Find where the given text appears and provide that cell's center as (X, Y) coordinate. 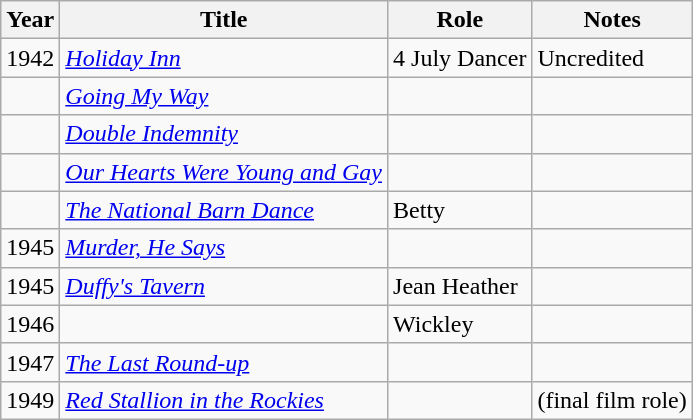
Going My Way (224, 96)
The National Barn Dance (224, 210)
Wickley (460, 324)
Duffy's Tavern (224, 286)
Jean Heather (460, 286)
Red Stallion in the Rockies (224, 400)
The Last Round-up (224, 362)
4 July Dancer (460, 58)
Year (30, 20)
1947 (30, 362)
1946 (30, 324)
Betty (460, 210)
Double Indemnity (224, 134)
Role (460, 20)
1942 (30, 58)
Uncredited (612, 58)
Holiday Inn (224, 58)
1949 (30, 400)
Our Hearts Were Young and Gay (224, 172)
Murder, He Says (224, 248)
(final film role) (612, 400)
Title (224, 20)
Notes (612, 20)
